Return (X, Y) of the center of cell containing provided text 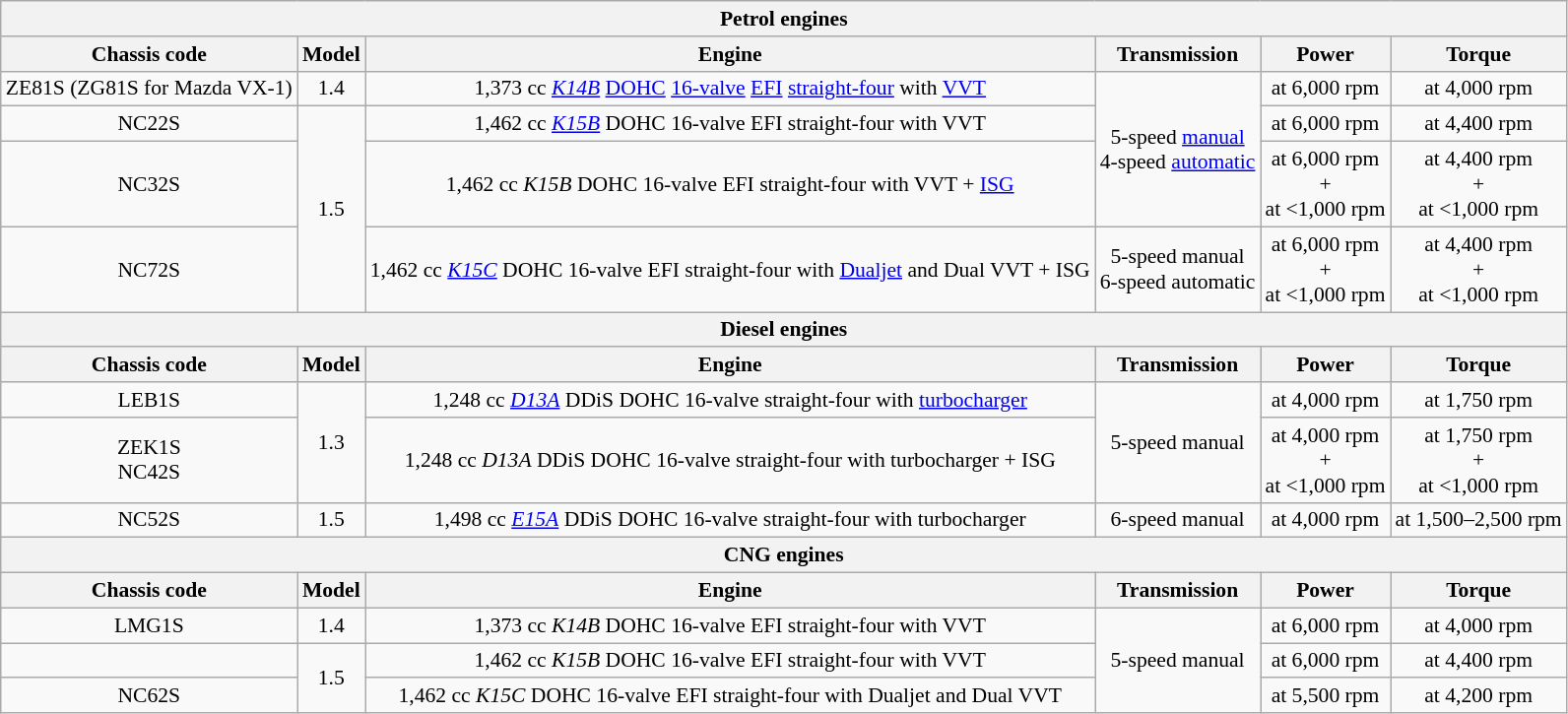
at 1,500–2,500 rpm (1479, 520)
NC22S (150, 124)
LMG1S (150, 625)
CNG engines (784, 555)
1,462 cc K15B DOHC 16-valve EFI straight-four with VVT + ISG (731, 185)
NC72S (150, 270)
5-speed manual6-speed automatic (1178, 270)
at 1,750 rpm (1479, 400)
1,498 cc E15A DDiS DOHC 16-valve straight-four with turbocharger (731, 520)
1,248 cc D13A DDiS DOHC 16-valve straight-four with turbocharger (731, 400)
at 4,200 rpm (1479, 696)
at 5,500 rpm (1326, 696)
LEB1S (150, 400)
at 1,750 rpm+ at <1,000 rpm (1479, 461)
NC52S (150, 520)
ZEK1SNC42S (150, 461)
Petrol engines (784, 19)
5-speed manual4-speed automatic (1178, 149)
NC32S (150, 185)
ZE81S (ZG81S for Mazda VX-1) (150, 89)
1.3 (331, 442)
6-speed manual (1178, 520)
at 4,000 rpm+ at <1,000 rpm (1326, 461)
Diesel engines (784, 330)
1,248 cc D13A DDiS DOHC 16-valve straight-four with turbocharger + ISG (731, 461)
1,462 cc K15C DOHC 16-valve EFI straight-four with Dualjet and Dual VVT (731, 696)
NC62S (150, 696)
1,462 cc K15C DOHC 16-valve EFI straight-four with Dualjet and Dual VVT + ISG (731, 270)
